Identify which cell holds the provided text, then report its [X, Y] central coordinate. 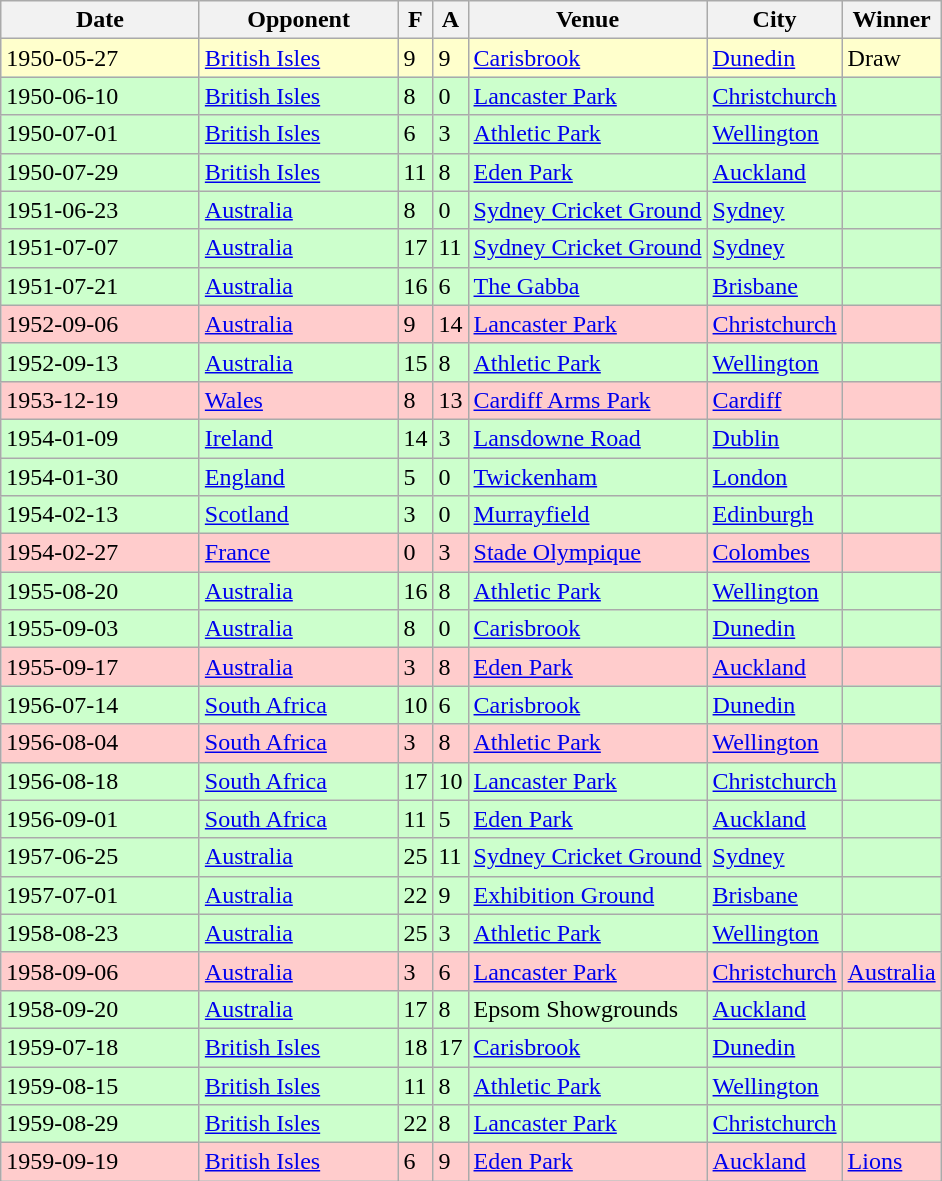
1954-02-13 [100, 515]
1959-09-19 [100, 1162]
1953-12-19 [100, 400]
Venue [588, 20]
London [774, 477]
1959-08-29 [100, 1124]
1955-08-20 [100, 591]
Stade Olympique [588, 553]
1952-09-13 [100, 362]
Cardiff [774, 400]
Scotland [298, 515]
1955-09-17 [100, 667]
1958-09-06 [100, 971]
France [298, 553]
15 [416, 362]
Colombes [774, 553]
Twickenham [588, 477]
1958-09-20 [100, 1009]
Opponent [298, 20]
Date [100, 20]
A [450, 20]
1950-07-01 [100, 134]
18 [416, 1047]
City [774, 20]
The Gabba [588, 286]
13 [450, 400]
Dublin [774, 438]
1952-09-06 [100, 324]
Murrayfield [588, 515]
1956-09-01 [100, 819]
1954-02-27 [100, 553]
Wales [298, 400]
1959-07-18 [100, 1047]
1950-07-29 [100, 172]
1950-05-27 [100, 58]
F [416, 20]
1951-06-23 [100, 210]
Edinburgh [774, 515]
1951-07-07 [100, 248]
1956-07-14 [100, 705]
Epsom Showgrounds [588, 1009]
1951-07-21 [100, 286]
Exhibition Ground [588, 895]
1958-08-23 [100, 933]
Cardiff Arms Park [588, 400]
Lansdowne Road [588, 438]
1959-08-15 [100, 1085]
Lions [892, 1162]
1957-06-25 [100, 857]
Draw [892, 58]
England [298, 477]
Ireland [298, 438]
1956-08-18 [100, 781]
Winner [892, 20]
1955-09-03 [100, 629]
1954-01-09 [100, 438]
1956-08-04 [100, 743]
1957-07-01 [100, 895]
1950-06-10 [100, 96]
1954-01-30 [100, 477]
